Search for the cell housing the specified text and yield its [X, Y] center coordinate. 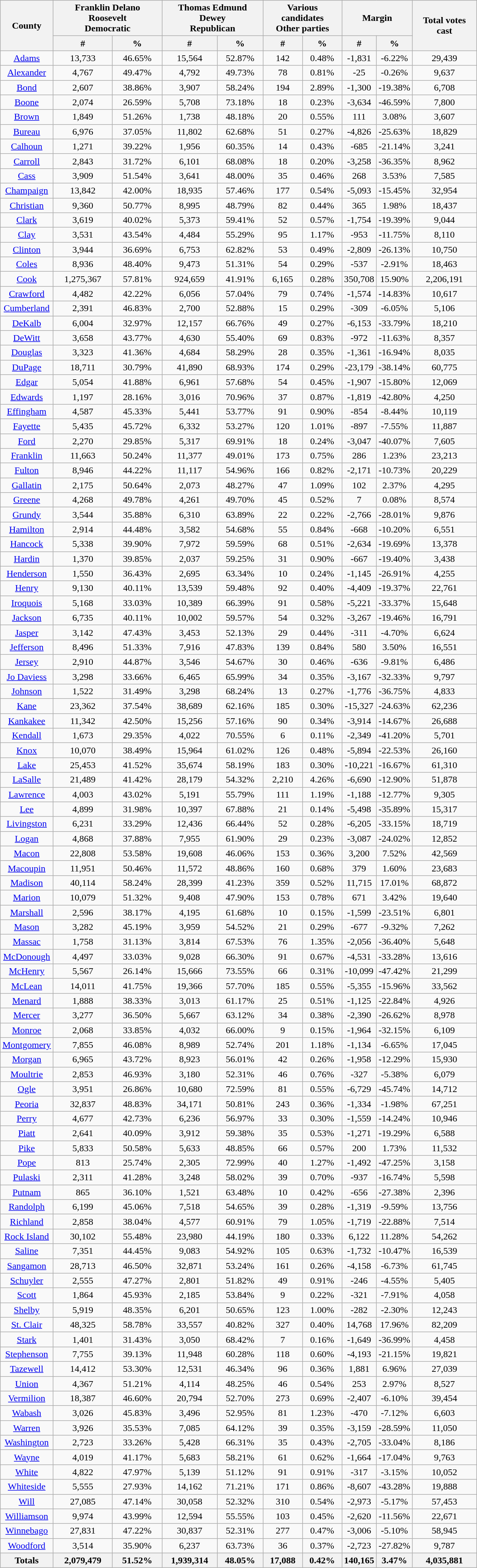
3,607 [445, 117]
17,045 [445, 1045]
Woodford [27, 1546]
-6,690 [359, 780]
4.26% [322, 780]
-6.22% [395, 58]
Cass [27, 176]
48.40% [137, 264]
-1,574 [359, 294]
-22.84% [395, 1001]
69.91% [240, 441]
23,683 [445, 868]
63.34% [240, 573]
19,640 [445, 897]
68.93% [240, 367]
McHenry [27, 971]
3.50% [395, 647]
-1,334 [359, 1104]
52.95% [240, 1413]
22,808 [83, 853]
-10,099 [359, 971]
Ford [27, 441]
9,797 [445, 677]
43.99% [137, 1516]
Montgomery [27, 1045]
3.47% [395, 1560]
Bureau [27, 132]
50.81% [240, 1104]
Adams [27, 58]
16,539 [445, 1251]
3.08% [395, 117]
-1,300 [359, 87]
36.10% [137, 1192]
Shelby [27, 1310]
9,028 [190, 957]
76 [283, 942]
51.33% [137, 647]
-33.28% [395, 957]
-3,258 [359, 161]
59.57% [240, 618]
41.28% [137, 1178]
50.46% [137, 868]
4,250 [445, 397]
-2,766 [359, 515]
2,641 [83, 1133]
6,603 [445, 1413]
-36.40% [395, 942]
18,463 [445, 264]
-5,498 [359, 809]
68.24% [240, 692]
53.58% [137, 853]
3,282 [83, 927]
10,680 [190, 1089]
365 [359, 205]
-43.28% [395, 1487]
48.86% [240, 868]
10,617 [445, 294]
1,370 [83, 559]
2,700 [190, 308]
-1,649 [359, 1339]
12,594 [190, 1516]
0.63% [322, 1251]
-21.14% [395, 146]
103 [283, 1516]
3,158 [445, 1163]
23,362 [83, 706]
7,955 [190, 839]
25 [283, 1001]
-1,776 [359, 692]
22,671 [445, 1516]
7,262 [445, 927]
-10.73% [395, 471]
Kane [27, 706]
41.23% [240, 883]
120 [283, 426]
1.98% [395, 205]
3,248 [190, 1178]
25,453 [83, 765]
6,735 [83, 618]
Marshall [27, 912]
63.48% [240, 1192]
Clinton [27, 250]
1,271 [83, 146]
47.90% [240, 897]
-5,894 [359, 750]
59.48% [240, 588]
-2.91% [395, 264]
4,767 [83, 73]
66.76% [240, 323]
6,079 [445, 1074]
66.39% [240, 603]
180 [283, 1236]
54.52% [240, 927]
41.75% [137, 986]
58.21% [240, 1457]
Pope [27, 1163]
8,962 [445, 161]
33.26% [137, 1443]
LaSalle [27, 780]
2,175 [83, 485]
72.99% [240, 1163]
44.19% [240, 1236]
9,787 [445, 1546]
0.67% [322, 957]
37.54% [137, 706]
-953 [359, 235]
13,733 [83, 58]
5,191 [190, 794]
3,016 [190, 397]
379 [359, 868]
45 [283, 500]
13,842 [83, 190]
8,995 [190, 205]
174 [283, 367]
Hardin [27, 559]
30,102 [83, 1236]
Franklin Delano RooseveltDemocratic [108, 18]
48.25% [240, 1383]
33.85% [137, 1030]
3,531 [83, 235]
62,236 [445, 706]
39.22% [137, 146]
253 [359, 1383]
42.22% [137, 294]
-327 [359, 1074]
7,755 [83, 1354]
2,185 [190, 1295]
4,926 [445, 1001]
1.00% [322, 1310]
-19.37% [395, 588]
-11.63% [395, 338]
6,236 [190, 1118]
102 [359, 485]
1,522 [83, 692]
57.68% [240, 382]
53.27% [240, 426]
-47.42% [395, 971]
41.42% [137, 780]
Kankakee [27, 721]
3,026 [83, 1413]
-15.45% [395, 190]
14,011 [83, 986]
-19.46% [395, 618]
19,608 [190, 853]
67,251 [445, 1104]
-23,179 [359, 367]
Henderson [27, 573]
8,035 [445, 353]
51.52% [137, 1560]
9,876 [445, 515]
Hamilton [27, 529]
61 [283, 1457]
45.93% [137, 1295]
8,978 [445, 1015]
Boone [27, 102]
Clark [27, 220]
6,056 [190, 294]
27,831 [83, 1531]
DuPage [27, 367]
6,624 [445, 632]
4,868 [83, 839]
62.16% [240, 706]
Mason [27, 927]
38,689 [190, 706]
23,213 [445, 456]
15,648 [445, 603]
-667 [359, 559]
9,637 [445, 73]
18,711 [83, 367]
0.75% [322, 456]
6,101 [190, 161]
Ogle [27, 1089]
7,916 [190, 647]
-16.67% [395, 765]
-1,664 [359, 1457]
42.50% [137, 721]
-19.40% [395, 559]
29.35% [137, 736]
-2,056 [359, 942]
60.91% [240, 1222]
Schuyler [27, 1280]
6,199 [83, 1207]
Jefferson [27, 647]
41.52% [137, 765]
-19.39% [395, 220]
51,878 [445, 780]
4,114 [190, 1383]
66.30% [240, 957]
Massac [27, 942]
1.60% [395, 868]
Piatt [27, 1133]
-3,159 [359, 1428]
5,139 [190, 1472]
Edgar [27, 382]
1,849 [83, 117]
52.74% [240, 1045]
10,052 [445, 1472]
Stephenson [27, 1354]
47.43% [137, 632]
5,106 [445, 308]
268 [359, 176]
1,881 [359, 1369]
-16.74% [395, 1178]
38.33% [137, 1001]
359 [283, 883]
Morgan [27, 1060]
-321 [359, 1295]
1.73% [395, 1148]
-4,193 [359, 1354]
-1,492 [359, 1163]
36.69% [137, 250]
45.19% [137, 927]
11,572 [190, 868]
68 [283, 544]
1,521 [190, 1192]
54,262 [445, 1236]
15,930 [445, 1060]
39.90% [137, 544]
-6.05% [395, 308]
45.06% [137, 1207]
-46.59% [395, 102]
10,946 [445, 1118]
1,864 [83, 1295]
2.97% [395, 1383]
-5,355 [359, 986]
Mercer [27, 1015]
Wayne [27, 1457]
11,377 [190, 456]
Iroquois [27, 603]
-17.04% [395, 1457]
40.82% [240, 1325]
9,083 [190, 1251]
273 [283, 1399]
Brown [27, 117]
Tazewell [27, 1369]
-12.77% [395, 794]
Livingston [27, 824]
32,954 [445, 190]
-2,973 [359, 1501]
1,550 [83, 573]
35,674 [190, 765]
0.31% [322, 971]
7,800 [445, 102]
2,596 [83, 912]
Fayette [27, 426]
5,555 [83, 1487]
21,489 [83, 780]
31.43% [137, 1339]
1.27% [322, 1163]
10,397 [190, 809]
13,616 [445, 957]
68.42% [240, 1339]
47.97% [137, 1472]
56.97% [240, 1118]
-2,390 [359, 1015]
-19.69% [395, 544]
19,366 [190, 986]
11,663 [83, 456]
82 [283, 205]
-2,349 [359, 736]
69 [283, 338]
277 [283, 1531]
-40.07% [395, 441]
6,310 [190, 515]
4,484 [190, 235]
55.79% [240, 794]
-3,634 [359, 102]
64.12% [240, 1428]
3,582 [190, 529]
68,872 [445, 883]
Marion [27, 897]
Logan [27, 839]
1,939,314 [190, 1560]
-33.79% [395, 323]
Gallatin [27, 485]
3,959 [190, 927]
-4,409 [359, 588]
53.77% [240, 411]
15.90% [395, 279]
Williamson [27, 1516]
Hancock [27, 544]
9,044 [445, 220]
-2,723 [359, 1546]
7,585 [445, 176]
9,360 [83, 205]
28 [283, 353]
Jasper [27, 632]
-282 [359, 1310]
6,588 [445, 1133]
-1,754 [359, 220]
-897 [359, 426]
DeKalb [27, 323]
-3,167 [359, 677]
3,438 [445, 559]
-685 [359, 146]
35.53% [137, 1428]
Macoupin [27, 868]
Jersey [27, 662]
40,114 [83, 883]
68.08% [240, 161]
51.82% [240, 1280]
Randolph [27, 1207]
0.69% [322, 1399]
3,544 [83, 515]
160 [283, 868]
6,165 [283, 279]
5,168 [83, 603]
46.60% [137, 1399]
-10,221 [359, 765]
Lawrence [27, 794]
8,527 [445, 1383]
53.24% [240, 1266]
0.83% [322, 338]
0.81% [322, 73]
39.13% [137, 1354]
-1,134 [359, 1045]
54.96% [240, 471]
48.79% [240, 205]
51.26% [137, 117]
5,833 [83, 1148]
3,453 [190, 632]
33,557 [190, 1325]
-3.15% [395, 1472]
49.73% [240, 73]
-32.15% [395, 1030]
43.02% [137, 794]
McLean [27, 986]
161 [283, 1266]
-35.89% [395, 809]
5,919 [83, 1310]
2,068 [83, 1030]
1,401 [83, 1339]
52.13% [240, 632]
49.70% [240, 500]
Pulaski [27, 1178]
-26.62% [395, 1015]
70.96% [240, 397]
0.53% [322, 1133]
-2,407 [359, 1399]
1,956 [190, 146]
Jackson [27, 618]
350,708 [359, 279]
28,399 [190, 883]
49.47% [137, 73]
54.65% [240, 1207]
45.33% [137, 411]
7,085 [190, 1428]
-5.10% [395, 1531]
52.70% [240, 1399]
44.22% [137, 471]
-26.91% [395, 573]
2,853 [83, 1074]
15,256 [190, 721]
6,465 [190, 677]
37 [283, 397]
51.32% [137, 897]
6,201 [190, 1310]
1.01% [322, 426]
0.11% [322, 736]
Henry [27, 588]
5,708 [190, 102]
60.35% [240, 146]
-1,819 [359, 397]
201 [283, 1045]
3,951 [83, 1089]
2,073 [190, 485]
11,715 [359, 883]
20,794 [190, 1399]
White [27, 1472]
23,980 [190, 1236]
35.88% [137, 515]
-311 [359, 632]
10,079 [83, 897]
46.83% [137, 308]
1.18% [322, 1045]
40 [283, 1163]
-656 [359, 1192]
16,551 [445, 647]
48.83% [137, 1104]
59.59% [240, 544]
Rock Island [27, 1236]
15 [283, 308]
Bond [27, 87]
4,684 [190, 353]
4,677 [83, 1118]
-3,047 [359, 441]
48.27% [240, 485]
4,833 [445, 692]
48.85% [240, 1148]
59.41% [240, 220]
14,712 [445, 1089]
-45.74% [395, 1089]
-470 [359, 1413]
-36.99% [395, 1339]
-5,221 [359, 603]
Crawford [27, 294]
14 [283, 146]
11,887 [445, 426]
0.60% [322, 1354]
-0.26% [395, 73]
31.72% [137, 161]
0.70% [322, 1178]
Sangamon [27, 1266]
47.22% [137, 1531]
-1,188 [359, 794]
19,821 [445, 1354]
30,837 [190, 1531]
-9.59% [395, 1207]
Wabash [27, 1413]
8,936 [83, 264]
Scott [27, 1295]
29,439 [445, 58]
0.37% [322, 1546]
96 [283, 1369]
51 [283, 132]
9,974 [83, 1516]
25.74% [137, 1163]
2,607 [83, 87]
44.48% [137, 529]
14,162 [190, 1487]
18,829 [445, 132]
-6.10% [395, 1399]
32,837 [83, 1104]
0.86% [322, 1487]
3,912 [190, 1133]
0.47% [322, 1531]
-6,205 [359, 824]
13,378 [445, 544]
66.00% [240, 1030]
McDonough [27, 957]
-14.67% [395, 721]
42.00% [137, 190]
-8,607 [359, 1487]
6,486 [445, 662]
-21.15% [395, 1354]
-27.82% [395, 1546]
Totals [27, 1560]
Macon [27, 853]
-309 [359, 308]
57.46% [240, 190]
36 [283, 1546]
-677 [359, 927]
Lake [27, 765]
48,325 [83, 1325]
-2,620 [359, 1516]
10,070 [83, 750]
1.09% [322, 485]
11,948 [190, 1354]
2,723 [83, 1443]
18,387 [83, 1399]
3,909 [83, 176]
11,532 [445, 1148]
-10.47% [395, 1251]
-7.12% [395, 1413]
1.19% [322, 794]
3,514 [83, 1546]
3,944 [83, 250]
32,871 [190, 1266]
Edwards [27, 397]
7.52% [395, 853]
171 [283, 1487]
6.96% [395, 1369]
63.12% [240, 1015]
2.89% [322, 87]
County [27, 26]
4,268 [83, 500]
-8.44% [395, 411]
11,050 [445, 1428]
30.79% [137, 367]
-28.59% [395, 1428]
-23.51% [395, 912]
43.72% [137, 1060]
-22.53% [395, 750]
73.18% [240, 102]
4,458 [445, 1339]
31.98% [137, 809]
18,210 [445, 323]
46.06% [240, 853]
194 [283, 87]
16,791 [445, 618]
4,367 [83, 1383]
-1,271 [359, 1133]
286 [359, 456]
20 [283, 117]
Greene [27, 500]
55.48% [137, 1236]
3,496 [190, 1413]
31.13% [137, 942]
8,186 [445, 1443]
13,539 [190, 588]
118 [283, 1354]
45.83% [137, 1413]
2,079,479 [83, 1560]
3,323 [83, 353]
59.25% [240, 559]
-668 [359, 529]
173 [283, 456]
2,037 [190, 559]
53.84% [240, 1295]
52.32% [240, 1501]
35.90% [137, 1546]
53.30% [137, 1369]
166 [283, 471]
Total votes cast [445, 26]
5,441 [190, 411]
19,888 [445, 1487]
2,910 [83, 662]
36.50% [137, 1015]
26.86% [137, 1089]
1.17% [322, 235]
15,564 [190, 58]
48.18% [240, 117]
-25 [359, 73]
-24.63% [395, 706]
3,641 [190, 176]
48.05% [240, 1560]
4,792 [190, 73]
72.59% [240, 1089]
Whiteside [27, 1487]
63.89% [240, 515]
58.29% [240, 353]
48.00% [240, 176]
54.92% [240, 1251]
-41.20% [395, 736]
33 [283, 1118]
5,683 [190, 1457]
-1,559 [359, 1118]
-32.33% [395, 677]
4,630 [190, 338]
-24.02% [395, 839]
5,667 [190, 1015]
61.02% [240, 750]
57,453 [445, 1501]
Stark [27, 1339]
47.83% [240, 647]
2,210 [283, 780]
6,122 [359, 1236]
38.17% [137, 912]
0.58% [322, 603]
47.14% [137, 1501]
Jo Daviess [27, 677]
139 [283, 647]
52.87% [240, 58]
-6.65% [395, 1045]
26,160 [445, 750]
92 [283, 588]
-1,964 [359, 1030]
4,577 [190, 1222]
-4,531 [359, 957]
2,270 [83, 441]
5,701 [445, 736]
-36.35% [395, 161]
DeWitt [27, 338]
38.86% [137, 87]
3,050 [190, 1339]
12,069 [445, 382]
47 [283, 485]
-2,171 [359, 471]
4,295 [445, 485]
11,951 [83, 868]
47.27% [137, 1280]
0.16% [322, 1339]
-3,914 [359, 721]
Perry [27, 1118]
-4.55% [395, 1280]
9,763 [445, 1457]
5,373 [190, 220]
3,907 [190, 87]
39.85% [137, 559]
3,142 [83, 632]
8,574 [445, 500]
57.81% [137, 279]
2,695 [190, 573]
-19.29% [395, 1133]
17.01% [395, 883]
28,713 [83, 1266]
1,673 [83, 736]
11.28% [395, 1236]
-9.81% [395, 662]
1,275,367 [83, 279]
-317 [359, 1472]
12,852 [445, 839]
4,195 [190, 912]
27.93% [137, 1487]
Thomas Edmund DeweyRepublican [213, 18]
-14.24% [395, 1118]
327 [283, 1325]
177 [283, 190]
Cumberland [27, 308]
-972 [359, 338]
-42.80% [395, 397]
-16.94% [395, 353]
31 [283, 559]
Will [27, 1501]
-9.32% [395, 927]
Winnebago [27, 1531]
-1,361 [359, 353]
6,961 [190, 382]
5,054 [83, 382]
Richland [27, 1222]
90 [283, 721]
12,531 [190, 1369]
1,888 [83, 1001]
7,855 [83, 1045]
2.37% [395, 485]
-6,153 [359, 323]
4,822 [83, 1472]
2,801 [190, 1280]
183 [283, 765]
-4,158 [359, 1266]
15,317 [445, 809]
49.78% [137, 500]
4,261 [190, 500]
Effingham [27, 411]
9,408 [190, 897]
66.44% [240, 824]
Champaign [27, 190]
Alexander [27, 73]
Washington [27, 1443]
6,109 [445, 1030]
3,546 [190, 662]
57.04% [240, 294]
5,567 [83, 971]
46.50% [137, 1266]
-5.38% [395, 1074]
38.04% [137, 1222]
Menard [27, 1001]
0.76% [322, 1074]
Putnam [27, 1192]
2,396 [445, 1192]
26.14% [137, 971]
-2,809 [359, 250]
7,518 [190, 1207]
-14.83% [395, 294]
10,389 [190, 603]
28.16% [137, 397]
8,946 [83, 471]
59.38% [240, 1133]
51.21% [137, 1383]
-1,732 [359, 1251]
14,768 [359, 1325]
-1,958 [359, 1060]
-636 [359, 662]
St. Clair [27, 1325]
4,482 [83, 294]
18,437 [445, 205]
2,555 [83, 1280]
Pike [27, 1148]
43.54% [137, 235]
8,357 [445, 338]
6,237 [190, 1546]
29.85% [137, 441]
580 [359, 647]
5,405 [445, 1280]
2,206,191 [445, 279]
2,391 [83, 308]
-1,319 [359, 1207]
-6.73% [395, 1266]
-38.14% [395, 367]
18,719 [445, 824]
82,209 [445, 1325]
8,923 [190, 1060]
1.35% [322, 942]
36.43% [137, 573]
-1,599 [359, 912]
46.34% [240, 1369]
5,317 [190, 441]
56.01% [240, 1060]
-11.75% [395, 235]
5,435 [83, 426]
44.87% [137, 662]
10,002 [190, 618]
71.21% [240, 1487]
55.40% [240, 338]
-1.98% [395, 1104]
51.54% [137, 176]
0.33% [322, 1236]
5,428 [190, 1443]
Christian [27, 205]
22,761 [445, 588]
200 [359, 1148]
13 [283, 692]
61,310 [445, 765]
671 [359, 897]
6,965 [83, 1060]
1,738 [190, 117]
0.78% [322, 897]
58,945 [445, 1531]
5,633 [190, 1148]
51.12% [240, 1472]
6,231 [83, 824]
Monroe [27, 1030]
2,858 [83, 1222]
-12.90% [395, 780]
33,562 [445, 986]
6,753 [190, 250]
4,003 [83, 794]
44.45% [137, 1251]
Kendall [27, 736]
-2,634 [359, 544]
0.68% [322, 868]
813 [83, 1163]
17,088 [283, 1560]
-47.25% [395, 1163]
48.35% [137, 1310]
310 [283, 1501]
26,688 [445, 721]
73.55% [240, 971]
-33.15% [395, 824]
95 [283, 235]
31.49% [137, 692]
0.38% [322, 1015]
0.08% [395, 500]
-15.96% [395, 986]
3,241 [445, 146]
Saline [27, 1251]
9,130 [83, 588]
50.64% [137, 485]
3.53% [395, 176]
2,843 [83, 161]
3,277 [83, 1015]
62.82% [240, 250]
61,745 [445, 1266]
-2.30% [395, 1310]
65.99% [240, 677]
7,972 [190, 544]
-1,145 [359, 573]
33.29% [137, 824]
17.96% [395, 1325]
-3,006 [359, 1531]
49.01% [240, 456]
-15,327 [359, 706]
39,454 [445, 1399]
58.78% [137, 1325]
4,032 [190, 1030]
60,775 [445, 367]
22 [283, 515]
Clay [27, 235]
54.68% [240, 529]
28,179 [190, 780]
46.08% [137, 1045]
6 [283, 736]
Lee [27, 809]
14,412 [83, 1369]
2,305 [190, 1163]
-4,826 [359, 132]
-19.38% [395, 87]
1,758 [83, 942]
3,619 [83, 220]
34,171 [190, 1104]
4,022 [190, 736]
8,989 [190, 1045]
-537 [359, 264]
41.36% [137, 353]
57.70% [240, 986]
0.62% [322, 1457]
15,964 [190, 750]
55 [283, 529]
Warren [27, 1428]
11,802 [190, 132]
Grundy [27, 515]
40.02% [137, 220]
38.49% [137, 750]
Carroll [27, 161]
6,801 [445, 912]
-33.04% [395, 1443]
243 [283, 1104]
45.72% [137, 426]
37.05% [137, 132]
30 [283, 662]
Vermilion [27, 1399]
-1,719 [359, 1222]
0.74% [322, 294]
57.16% [240, 721]
32.97% [137, 323]
26.59% [137, 102]
55.29% [240, 235]
-3,267 [359, 618]
41.88% [137, 382]
70.55% [240, 736]
Cook [27, 279]
-22.88% [395, 1222]
Johnson [27, 692]
78 [283, 73]
-7.55% [395, 426]
-1,907 [359, 382]
Margin [377, 18]
4,019 [83, 1457]
Douglas [27, 353]
67.53% [240, 942]
-15.80% [395, 382]
7,514 [445, 1222]
6,332 [190, 426]
41.17% [137, 1457]
140,165 [359, 1560]
3,658 [83, 338]
105 [283, 1251]
5,598 [445, 1178]
0.34% [322, 721]
46.65% [137, 58]
6,551 [445, 529]
58.02% [240, 1178]
50.65% [240, 1310]
50.58% [137, 1148]
4,035,881 [445, 1560]
-5.17% [395, 1501]
0.87% [322, 397]
-36.75% [395, 692]
50.77% [137, 205]
Coles [27, 264]
55.55% [240, 1516]
41,890 [190, 367]
6,976 [83, 132]
54.67% [240, 662]
3,814 [190, 942]
37.88% [137, 839]
5,648 [445, 942]
-3,087 [359, 839]
-1,125 [359, 1001]
-5,093 [359, 190]
62.68% [240, 132]
13,756 [445, 1207]
4,255 [445, 573]
-937 [359, 1178]
10,119 [445, 411]
27,039 [445, 1369]
3,013 [190, 1001]
8,496 [83, 647]
9,473 [190, 264]
-33.37% [395, 603]
5,338 [83, 544]
11,342 [83, 721]
60.28% [240, 1354]
3.42% [395, 897]
53 [283, 250]
12,157 [190, 323]
924,659 [190, 279]
Various candidatesOther parties [303, 18]
-11.56% [395, 1516]
-6,729 [359, 1089]
7,605 [445, 441]
3,180 [190, 1074]
Knox [27, 750]
42 [283, 1060]
142 [283, 58]
-7.91% [395, 1295]
21,299 [445, 971]
30,058 [190, 1501]
0.82% [322, 471]
27,085 [83, 1501]
Calhoun [27, 146]
15,666 [190, 971]
3,926 [83, 1428]
4,497 [83, 957]
41.91% [240, 279]
-28.01% [395, 515]
3,200 [359, 853]
6,004 [83, 323]
61.17% [240, 1001]
1.05% [322, 1222]
11,117 [190, 471]
-26.13% [395, 250]
66.31% [240, 1443]
52.88% [240, 308]
0.32% [322, 618]
54.32% [240, 780]
Moultrie [27, 1074]
18,935 [190, 190]
0.14% [322, 809]
4,587 [83, 411]
-1,831 [359, 58]
2,074 [83, 102]
6,708 [445, 87]
12,436 [190, 824]
12,243 [445, 1310]
4,058 [445, 1295]
4,899 [83, 809]
Peoria [27, 1104]
2,914 [83, 529]
2,311 [83, 1178]
Madison [27, 883]
-2,705 [359, 1443]
67.88% [240, 809]
50.24% [137, 456]
51.31% [240, 264]
-246 [359, 1280]
0.49% [322, 250]
20,229 [445, 471]
9,305 [445, 794]
10,750 [445, 250]
58.19% [240, 765]
865 [83, 1192]
43.77% [137, 338]
8,110 [445, 235]
-12.29% [395, 1060]
42.73% [137, 1118]
123 [283, 1310]
-854 [359, 411]
42,569 [445, 853]
0.20% [322, 161]
Franklin [27, 456]
Union [27, 1383]
-27.38% [395, 1192]
46.93% [137, 1074]
-10.20% [395, 529]
Fulton [27, 471]
40.09% [137, 1133]
61.90% [240, 839]
61.68% [240, 912]
33.66% [137, 677]
-4.70% [395, 632]
1,197 [83, 397]
-25.63% [395, 132]
126 [283, 750]
63.73% [240, 1546]
7,351 [83, 1251]
